Return the [x, y] coordinate for the center point of the cell that contains the specified text.  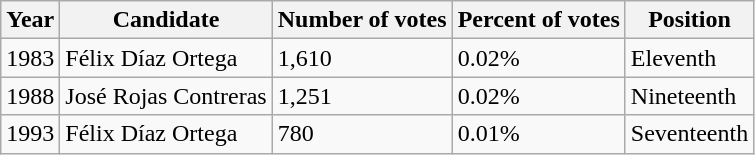
Eleventh [689, 58]
José Rojas Contreras [166, 96]
1,251 [362, 96]
Seventeenth [689, 134]
Nineteenth [689, 96]
Candidate [166, 20]
Number of votes [362, 20]
Position [689, 20]
1,610 [362, 58]
Year [30, 20]
1983 [30, 58]
Percent of votes [538, 20]
1993 [30, 134]
0.01% [538, 134]
780 [362, 134]
1988 [30, 96]
